Capture the cell that displays the provided text and extract its (x, y) central coordinate. 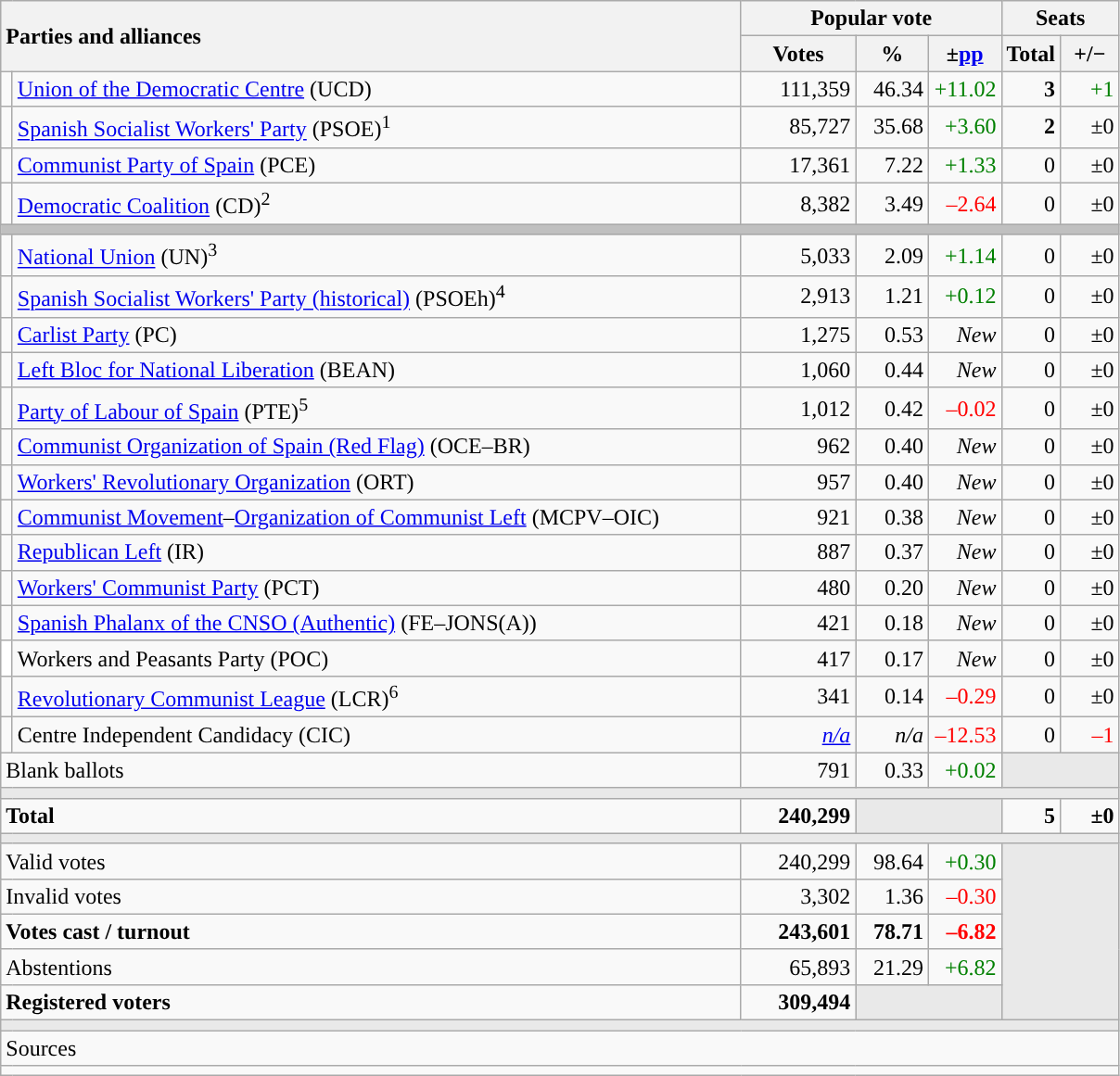
+1 (1090, 89)
17,361 (798, 165)
5,033 (798, 256)
–0.30 (964, 896)
0.37 (892, 552)
111,359 (798, 89)
Valid votes (371, 861)
Parties and alliances (371, 36)
% (892, 54)
1,012 (798, 408)
3.49 (892, 204)
0.17 (892, 658)
±pp (964, 54)
21.29 (892, 967)
Votes (798, 54)
417 (798, 658)
7.22 (892, 165)
65,893 (798, 967)
+3.60 (964, 128)
+0.30 (964, 861)
Registered voters (371, 1003)
0.14 (892, 697)
0.18 (892, 623)
Democratic Coalition (CD)2 (376, 204)
5 (1031, 816)
2 (1031, 128)
1.21 (892, 297)
Communist Party of Spain (PCE) (376, 165)
1,275 (798, 335)
Carlist Party (PC) (376, 335)
35.68 (892, 128)
2,913 (798, 297)
–1 (1090, 735)
+1.33 (964, 165)
Abstentions (371, 967)
+6.82 (964, 967)
Union of the Democratic Centre (UCD) (376, 89)
–6.82 (964, 931)
341 (798, 697)
Communist Organization of Spain (Red Flag) (OCE–BR) (376, 447)
3,302 (798, 896)
Party of Labour of Spain (PTE)5 (376, 408)
98.64 (892, 861)
Workers' Revolutionary Organization (ORT) (376, 482)
887 (798, 552)
Popular vote (872, 19)
Workers and Peasants Party (POC) (376, 658)
921 (798, 517)
Blank ballots (371, 770)
+11.02 (964, 89)
0.38 (892, 517)
+0.12 (964, 297)
85,727 (798, 128)
0.42 (892, 408)
Revolutionary Communist League (LCR)6 (376, 697)
Sources (560, 1048)
480 (798, 588)
309,494 (798, 1003)
Seats (1061, 19)
–0.02 (964, 408)
Centre Independent Candidacy (CIC) (376, 735)
0.53 (892, 335)
Republican Left (IR) (376, 552)
+/− (1090, 54)
Votes cast / turnout (371, 931)
–0.29 (964, 697)
Communist Movement–Organization of Communist Left (MCPV–OIC) (376, 517)
Spanish Phalanx of the CNSO (Authentic) (FE–JONS(A)) (376, 623)
Invalid votes (371, 896)
+0.02 (964, 770)
421 (798, 623)
–2.64 (964, 204)
2.09 (892, 256)
243,601 (798, 931)
Workers' Communist Party (PCT) (376, 588)
1,060 (798, 370)
Left Bloc for National Liberation (BEAN) (376, 370)
+1.14 (964, 256)
8,382 (798, 204)
962 (798, 447)
791 (798, 770)
Spanish Socialist Workers' Party (historical) (PSOEh)4 (376, 297)
0.33 (892, 770)
957 (798, 482)
3 (1031, 89)
78.71 (892, 931)
–12.53 (964, 735)
0.44 (892, 370)
46.34 (892, 89)
0.20 (892, 588)
1.36 (892, 896)
National Union (UN)3 (376, 256)
Spanish Socialist Workers' Party (PSOE)1 (376, 128)
